Capture the cell that displays the provided text and extract its (x, y) central coordinate. 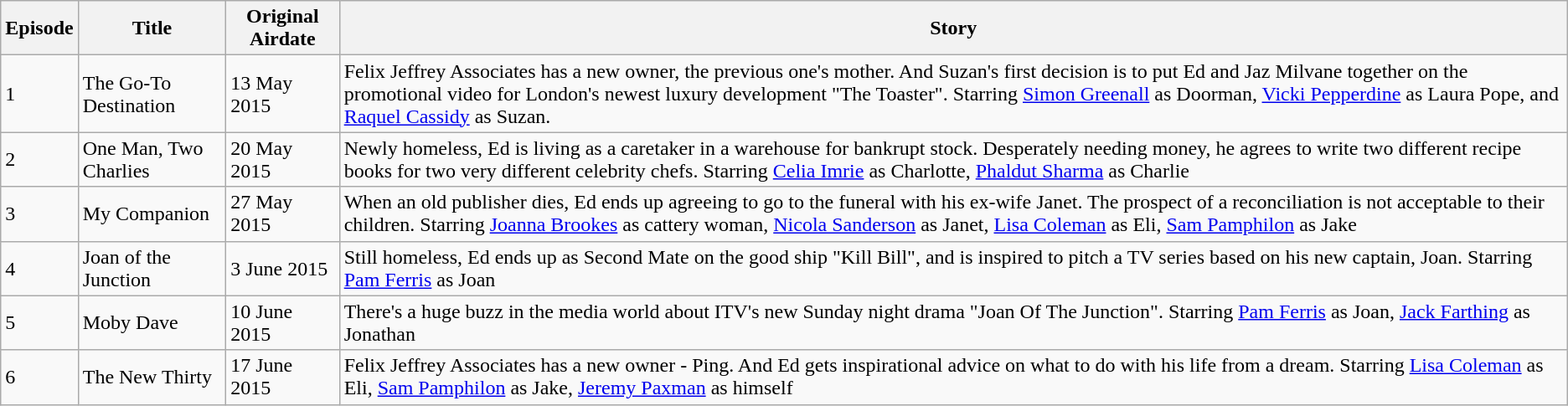
Episode (39, 28)
The New Thirty (152, 377)
20 May 2015 (283, 159)
5 (39, 323)
17 June 2015 (283, 377)
Story (953, 28)
2 (39, 159)
My Companion (152, 214)
6 (39, 377)
10 June 2015 (283, 323)
Title (152, 28)
One Man, Two Charlies (152, 159)
27 May 2015 (283, 214)
3 (39, 214)
13 May 2015 (283, 94)
The Go-To Destination (152, 94)
3 June 2015 (283, 268)
Original Airdate (283, 28)
Joan of the Junction (152, 268)
4 (39, 268)
Moby Dave (152, 323)
1 (39, 94)
